From the cell containing the given text, extract its center point as (x, y) coordinate. 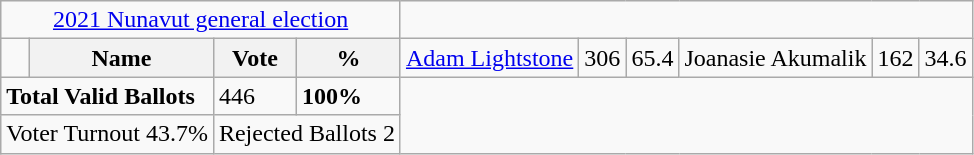
% (349, 58)
306 (602, 58)
Joanasie Akumalik (776, 58)
Total Valid Ballots (108, 96)
65.4 (652, 58)
Vote (254, 58)
446 (254, 96)
2021 Nunavut general election (201, 20)
34.6 (946, 58)
Adam Lightstone (489, 58)
100% (349, 96)
Voter Turnout 43.7% (108, 134)
Rejected Ballots 2 (306, 134)
Name (121, 58)
162 (896, 58)
